From the cell containing the given text, extract its center point as [x, y] coordinate. 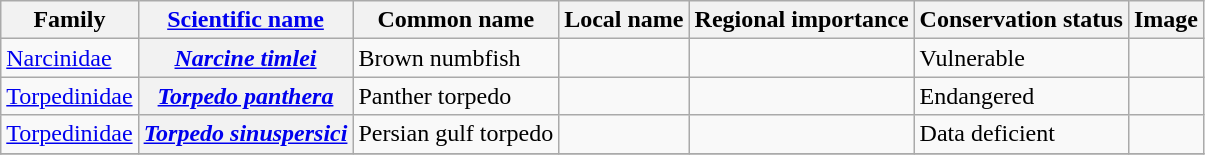
Narcine timlei [246, 58]
Narcinidae [70, 58]
Persian gulf torpedo [456, 134]
Vulnerable [1021, 58]
Endangered [1021, 96]
Scientific name [246, 20]
Brown numbfish [456, 58]
Family [70, 20]
Torpedo sinuspersici [246, 134]
Regional importance [802, 20]
Common name [456, 20]
Panther torpedo [456, 96]
Torpedo panthera [246, 96]
Image [1166, 20]
Local name [624, 20]
Data deficient [1021, 134]
Conservation status [1021, 20]
